Search for the cell housing the specified text and yield its [x, y] center coordinate. 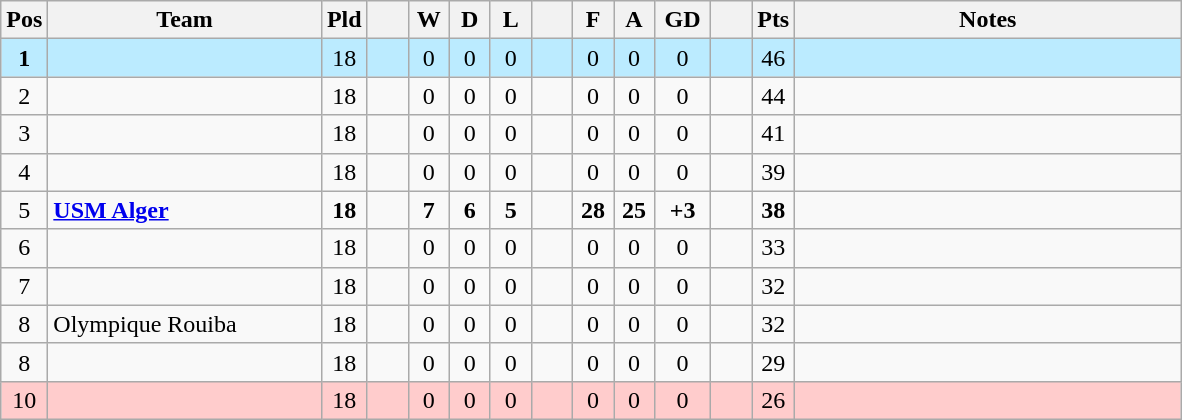
F [592, 20]
Notes [988, 20]
46 [774, 58]
Pld [344, 20]
10 [24, 400]
1 [24, 58]
38 [774, 210]
Pos [24, 20]
Team [185, 20]
D [470, 20]
2 [24, 96]
29 [774, 362]
26 [774, 400]
W [428, 20]
44 [774, 96]
L [510, 20]
USM Alger [185, 210]
+3 [683, 210]
GD [683, 20]
28 [592, 210]
4 [24, 172]
Olympique Rouiba [185, 324]
A [634, 20]
33 [774, 248]
41 [774, 134]
25 [634, 210]
3 [24, 134]
Pts [774, 20]
39 [774, 172]
